Identify which cell holds the provided text, then report its (X, Y) central coordinate. 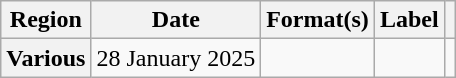
Date (176, 20)
Region (46, 20)
Label (409, 20)
Format(s) (318, 20)
28 January 2025 (176, 58)
Various (46, 58)
